Identify which cell holds the provided text, then report its [x, y] central coordinate. 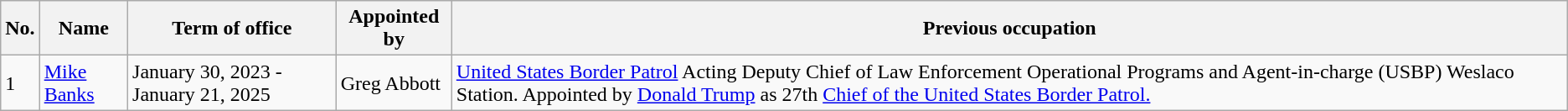
Name [84, 29]
January 30, 2023 -January 21, 2025 [233, 82]
No. [20, 29]
Term of office [233, 29]
Mike Banks [84, 82]
Appointed by [394, 29]
Previous occupation [1009, 29]
Greg Abbott [394, 82]
1 [20, 82]
